For the text-containing cell, return its midpoint in (X, Y) coordinate format. 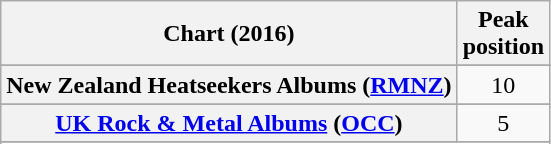
UK Rock & Metal Albums (OCC) (229, 123)
5 (503, 123)
Chart (2016) (229, 34)
New Zealand Heatseekers Albums (RMNZ) (229, 85)
10 (503, 85)
Peak position (503, 34)
